Return [x, y] of the center of cell containing provided text 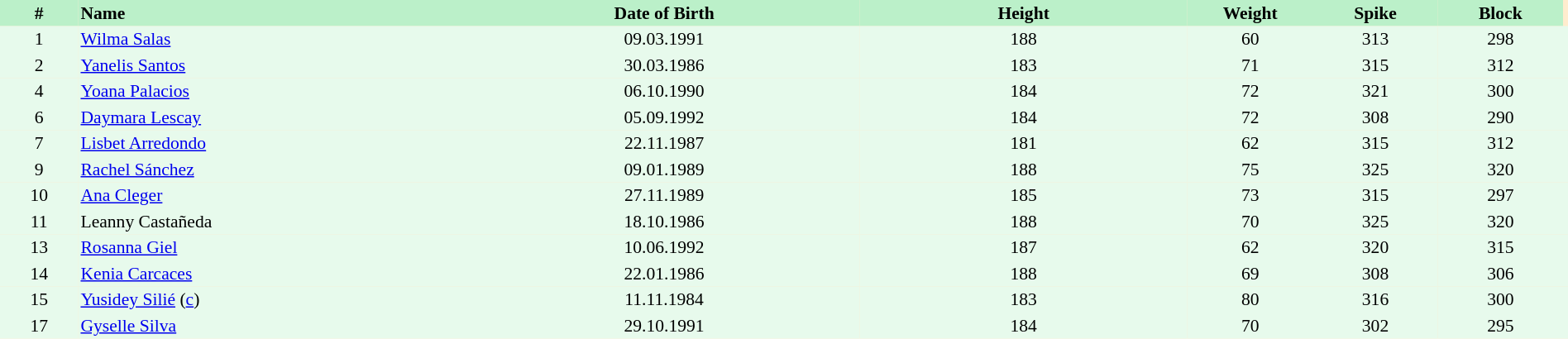
Date of Birth [664, 13]
14 [39, 274]
Gyselle Silva [273, 326]
Spike [1374, 13]
06.10.1990 [664, 91]
30.03.1986 [664, 65]
69 [1250, 274]
Rosanna Giel [273, 248]
Yoana Palacios [273, 91]
Yanelis Santos [273, 65]
295 [1500, 326]
302 [1374, 326]
1 [39, 40]
4 [39, 91]
Yusidey Silié (c) [273, 299]
27.11.1989 [664, 195]
Height [1024, 13]
313 [1374, 40]
17 [39, 326]
9 [39, 169]
Ana Cleger [273, 195]
11 [39, 222]
10 [39, 195]
22.11.1987 [664, 144]
2 [39, 65]
297 [1500, 195]
18.10.1986 [664, 222]
22.01.1986 [664, 274]
75 [1250, 169]
306 [1500, 274]
15 [39, 299]
29.10.1991 [664, 326]
Rachel Sánchez [273, 169]
187 [1024, 248]
73 [1250, 195]
Kenia Carcaces [273, 274]
Leanny Castañeda [273, 222]
Wilma Salas [273, 40]
298 [1500, 40]
181 [1024, 144]
290 [1500, 117]
321 [1374, 91]
09.01.1989 [664, 169]
Weight [1250, 13]
05.09.1992 [664, 117]
13 [39, 248]
10.06.1992 [664, 248]
Daymara Lescay [273, 117]
316 [1374, 299]
60 [1250, 40]
80 [1250, 299]
Lisbet Arredondo [273, 144]
Block [1500, 13]
# [39, 13]
Name [273, 13]
7 [39, 144]
09.03.1991 [664, 40]
185 [1024, 195]
71 [1250, 65]
11.11.1984 [664, 299]
6 [39, 117]
